For the text-containing cell, return its midpoint in [x, y] coordinate format. 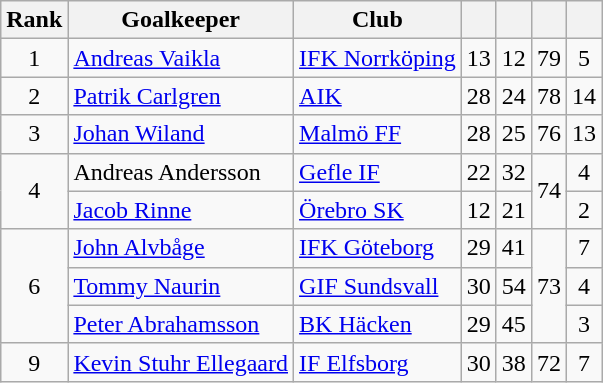
Peter Abrahamsson [181, 324]
14 [584, 96]
38 [514, 362]
9 [34, 362]
74 [548, 191]
Tommy Naurin [181, 286]
5 [584, 58]
BK Häcken [378, 324]
IFK Göteborg [378, 248]
Johan Wiland [181, 134]
Rank [34, 20]
Patrik Carlgren [181, 96]
John Alvbåge [181, 248]
AIK [378, 96]
IF Elfsborg [378, 362]
76 [548, 134]
24 [514, 96]
Malmö FF [378, 134]
Andreas Vaikla [181, 58]
79 [548, 58]
Gefle IF [378, 172]
Örebro SK [378, 210]
IFK Norrköping [378, 58]
22 [478, 172]
72 [548, 362]
54 [514, 286]
GIF Sundsvall [378, 286]
Andreas Andersson [181, 172]
21 [514, 210]
25 [514, 134]
45 [514, 324]
41 [514, 248]
Kevin Stuhr Ellegaard [181, 362]
Club [378, 20]
Goalkeeper [181, 20]
6 [34, 286]
32 [514, 172]
78 [548, 96]
1 [34, 58]
Jacob Rinne [181, 210]
73 [548, 286]
